Scan for the cell matching the given text and deliver its (x, y) coordinate at center. 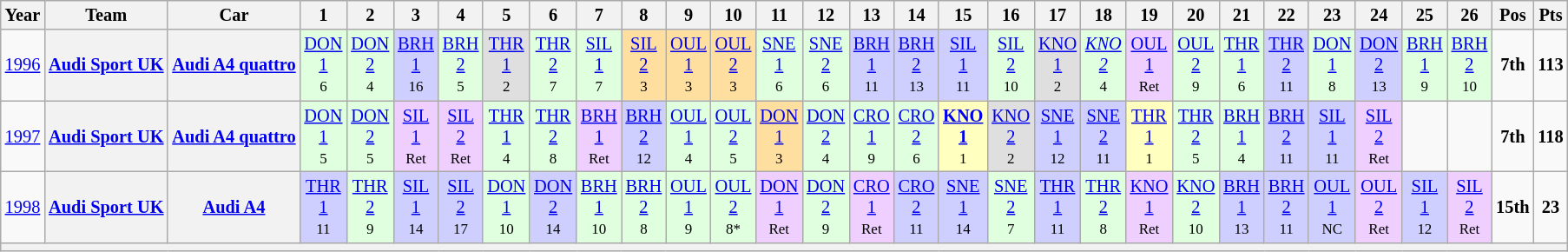
BRH19 (1425, 65)
OUL25 (734, 136)
THR11 (1150, 136)
THR14 (506, 136)
CRO26 (917, 136)
DON213 (1379, 65)
1996 (23, 65)
SNE16 (779, 65)
9 (688, 15)
BRH113 (1242, 207)
DON110 (506, 207)
SIL210 (1011, 65)
BRH1Ret (599, 136)
16 (1011, 15)
OUL19 (688, 207)
1997 (23, 136)
18 (1104, 15)
8 (644, 15)
15 (963, 15)
2 (370, 15)
THR12 (506, 65)
10 (734, 15)
SNE114 (963, 207)
118 (1551, 136)
BRH28 (644, 207)
SIL17 (599, 65)
OUL23 (734, 65)
1 (323, 15)
CRO19 (872, 136)
BRH110 (599, 207)
BRH213 (917, 65)
DON214 (553, 207)
SIL23 (644, 65)
SNE26 (826, 65)
6 (553, 15)
KNO1Ret (1150, 207)
DON18 (1332, 65)
THR25 (1196, 136)
DON29 (826, 207)
OUL14 (688, 136)
OUL2Ret (1379, 207)
DON15 (323, 136)
DON13 (779, 136)
KNO12 (1057, 65)
CRO211 (917, 207)
KNO22 (1011, 136)
22 (1287, 15)
25 (1425, 15)
5 (506, 15)
DON1Ret (779, 207)
15th (1512, 207)
11 (779, 15)
OUL28* (734, 207)
24 (1379, 15)
SIL112 (1425, 207)
THR16 (1242, 65)
KNO11 (963, 136)
113 (1551, 65)
3 (416, 15)
Pos (1512, 15)
KNO210 (1196, 207)
20 (1196, 15)
BRH25 (461, 65)
Team (106, 15)
BRH210 (1470, 65)
Audi A4 (234, 207)
OUL1Ret (1150, 65)
17 (1057, 15)
OUL29 (1196, 65)
DON16 (323, 65)
THR211 (1287, 65)
Year (23, 15)
SIL1Ret (416, 136)
DON25 (370, 136)
THR29 (370, 207)
13 (872, 15)
SIL217 (461, 207)
CRO1Ret (872, 207)
BRH116 (416, 65)
OUL1NC (1332, 207)
SNE112 (1057, 136)
Pts (1551, 15)
BRH14 (1242, 136)
SNE211 (1104, 136)
Car (234, 15)
4 (461, 15)
BRH111 (872, 65)
21 (1242, 15)
SIL114 (416, 207)
7 (599, 15)
THR27 (553, 65)
26 (1470, 15)
SNE27 (1011, 207)
19 (1150, 15)
12 (826, 15)
14 (917, 15)
KNO24 (1104, 65)
BRH212 (644, 136)
OUL13 (688, 65)
1998 (23, 207)
